Search for the cell housing the specified text and yield its (X, Y) center coordinate. 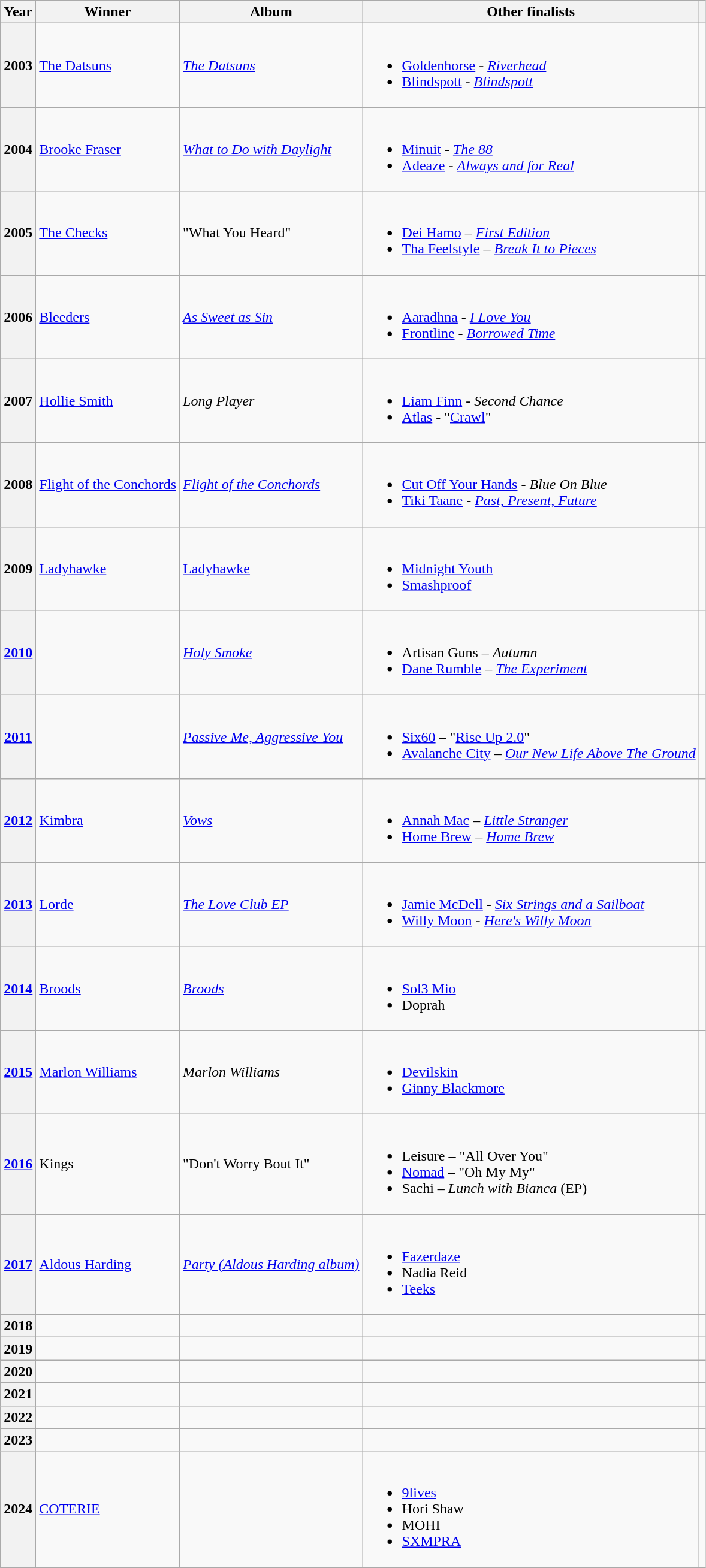
Jamie McDell - Six Strings and a SailboatWilly Moon - Here's Willy Moon (531, 904)
Cut Off Your Hands - Blue On BlueTiki Taane - Past, Present, Future (531, 485)
2017 (18, 1264)
9livesHori ShawMOHISXMPRA (531, 1509)
Brooke Fraser (108, 149)
2024 (18, 1509)
The Love Club EP (271, 904)
Bleeders (108, 317)
2020 (18, 1371)
Aldous Harding (108, 1264)
Liam Finn - Second ChanceAtlas - "Crawl" (531, 401)
Party (Aldous Harding album) (271, 1264)
Lorde (108, 904)
"Don't Worry Bout It" (271, 1165)
COTERIE (108, 1509)
Hollie Smith (108, 401)
Passive Me, Aggressive You (271, 736)
2011 (18, 736)
The Checks (108, 233)
Annah Mac – Little StrangerHome Brew – Home Brew (531, 820)
Kings (108, 1165)
Minuit - The 88Adeaze - Always and for Real (531, 149)
2023 (18, 1440)
2019 (18, 1349)
2005 (18, 233)
2007 (18, 401)
"What You Heard" (271, 233)
FazerdazeNadia ReidTeeks (531, 1264)
As Sweet as Sin (271, 317)
2021 (18, 1394)
Album (271, 12)
2012 (18, 820)
2004 (18, 149)
2018 (18, 1326)
2010 (18, 652)
What to Do with Daylight (271, 149)
Sol3 MioDoprah (531, 989)
Aaradhna - I Love YouFrontline - Borrowed Time (531, 317)
Winner (108, 12)
2022 (18, 1417)
Other finalists (531, 12)
Kimbra (108, 820)
2015 (18, 1072)
Artisan Guns – AutumnDane Rumble – The Experiment (531, 652)
2008 (18, 485)
Dei Hamo – First EditionTha Feelstyle – Break It to Pieces (531, 233)
Goldenhorse - RiverheadBlindspott - Blindspott (531, 65)
2003 (18, 65)
Vows (271, 820)
Leisure – "All Over You"Nomad – "Oh My My"Sachi – Lunch with Bianca (EP) (531, 1165)
2016 (18, 1165)
Six60 – "Rise Up 2.0"Avalanche City – Our New Life Above The Ground (531, 736)
2014 (18, 989)
2013 (18, 904)
Holy Smoke (271, 652)
Long Player (271, 401)
2006 (18, 317)
Midnight YouthSmashproof (531, 569)
Year (18, 12)
2009 (18, 569)
DevilskinGinny Blackmore (531, 1072)
